Locate the cell with the specified text and output its [x, y] center coordinate. 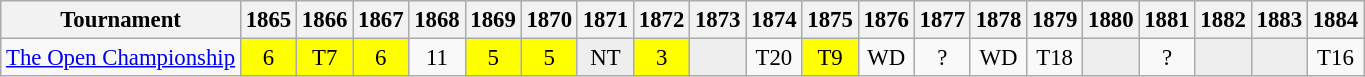
1874 [774, 20]
1866 [325, 20]
1878 [998, 20]
11 [437, 58]
3 [661, 58]
1868 [437, 20]
1872 [661, 20]
1871 [605, 20]
T16 [1335, 58]
T18 [1055, 58]
1875 [830, 20]
NT [605, 58]
The Open Championship [121, 58]
1881 [1167, 20]
1876 [886, 20]
T20 [774, 58]
1884 [1335, 20]
1883 [1279, 20]
1865 [268, 20]
T7 [325, 58]
1882 [1223, 20]
T9 [830, 58]
1880 [1111, 20]
Tournament [121, 20]
1873 [718, 20]
1877 [942, 20]
1869 [493, 20]
1867 [381, 20]
1870 [549, 20]
1879 [1055, 20]
